Search for the cell housing the specified text and yield its [X, Y] center coordinate. 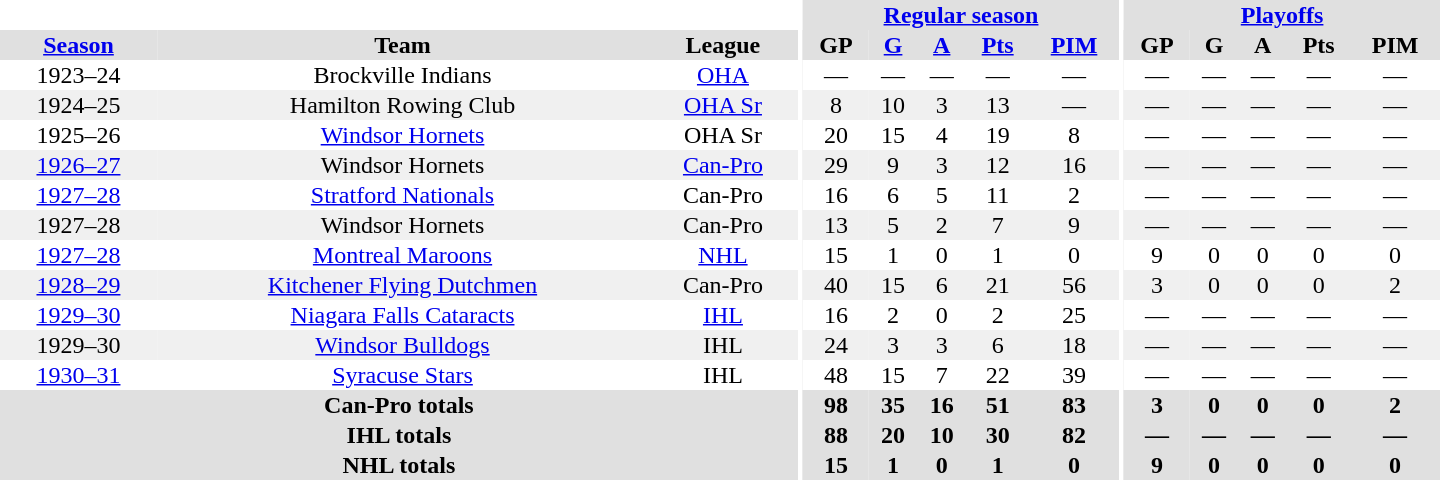
Stratford Nationals [402, 195]
Kitchener Flying Dutchmen [402, 285]
83 [1074, 405]
56 [1074, 285]
19 [998, 135]
11 [998, 195]
21 [998, 285]
12 [998, 165]
98 [836, 405]
NHL totals [399, 465]
1928–29 [78, 285]
82 [1074, 435]
Regular season [961, 15]
IHL totals [399, 435]
Niagara Falls Cataracts [402, 315]
Season [78, 45]
35 [894, 405]
39 [1074, 375]
1924–25 [78, 105]
25 [1074, 315]
18 [1074, 345]
Playoffs [1282, 15]
Syracuse Stars [402, 375]
1926–27 [78, 165]
51 [998, 405]
Windsor Bulldogs [402, 345]
Montreal Maroons [402, 255]
1923–24 [78, 75]
Team [402, 45]
40 [836, 285]
OHA [723, 75]
Can-Pro totals [399, 405]
League [723, 45]
22 [998, 375]
Brockville Indians [402, 75]
NHL [723, 255]
4 [942, 135]
1930–31 [78, 375]
48 [836, 375]
30 [998, 435]
24 [836, 345]
Hamilton Rowing Club [402, 105]
88 [836, 435]
1925–26 [78, 135]
29 [836, 165]
